Output the (x, y) coordinate of the center of the cell containing the given text.  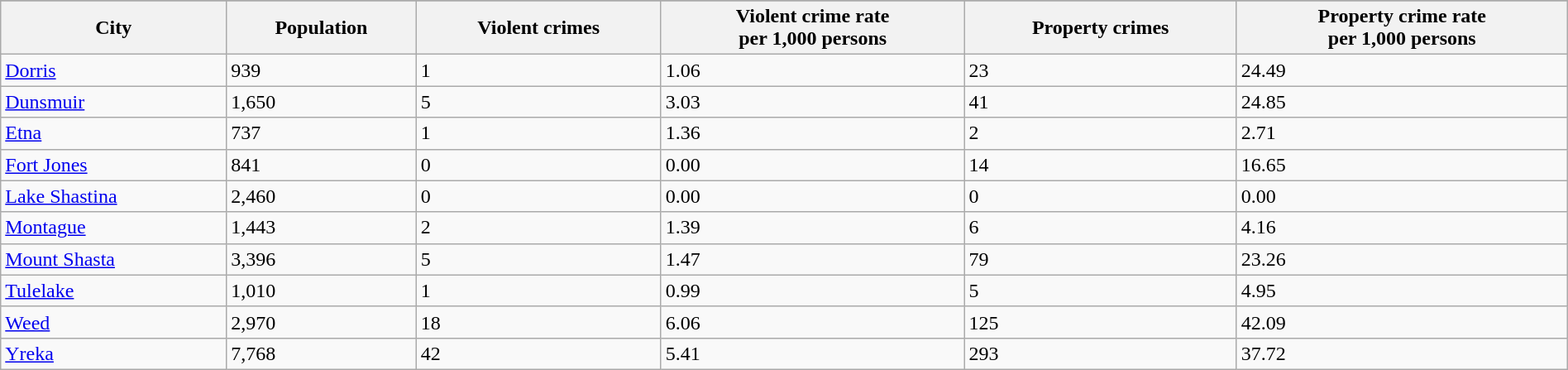
737 (322, 133)
2,460 (322, 196)
Weed (114, 322)
23.26 (1402, 259)
24.49 (1402, 70)
37.72 (1402, 353)
42.09 (1402, 322)
6 (1100, 228)
Dorris (114, 70)
4.95 (1402, 291)
841 (322, 165)
1,010 (322, 291)
125 (1100, 322)
6.06 (812, 322)
Tulelake (114, 291)
16.65 (1402, 165)
42 (538, 353)
Violent crime rateper 1,000 persons (812, 28)
1.47 (812, 259)
14 (1100, 165)
Yreka (114, 353)
Lake Shastina (114, 196)
7,768 (322, 353)
Dunsmuir (114, 102)
City (114, 28)
2.71 (1402, 133)
23 (1100, 70)
Population (322, 28)
1,650 (322, 102)
0.99 (812, 291)
1.36 (812, 133)
Violent crimes (538, 28)
Fort Jones (114, 165)
Montague (114, 228)
Mount Shasta (114, 259)
293 (1100, 353)
2,970 (322, 322)
Property crime rateper 1,000 persons (1402, 28)
3.03 (812, 102)
939 (322, 70)
18 (538, 322)
1.06 (812, 70)
1.39 (812, 228)
1,443 (322, 228)
24.85 (1402, 102)
Property crimes (1100, 28)
4.16 (1402, 228)
5.41 (812, 353)
3,396 (322, 259)
79 (1100, 259)
Etna (114, 133)
41 (1100, 102)
